Scan for the cell matching the given text and deliver its [x, y] coordinate at center. 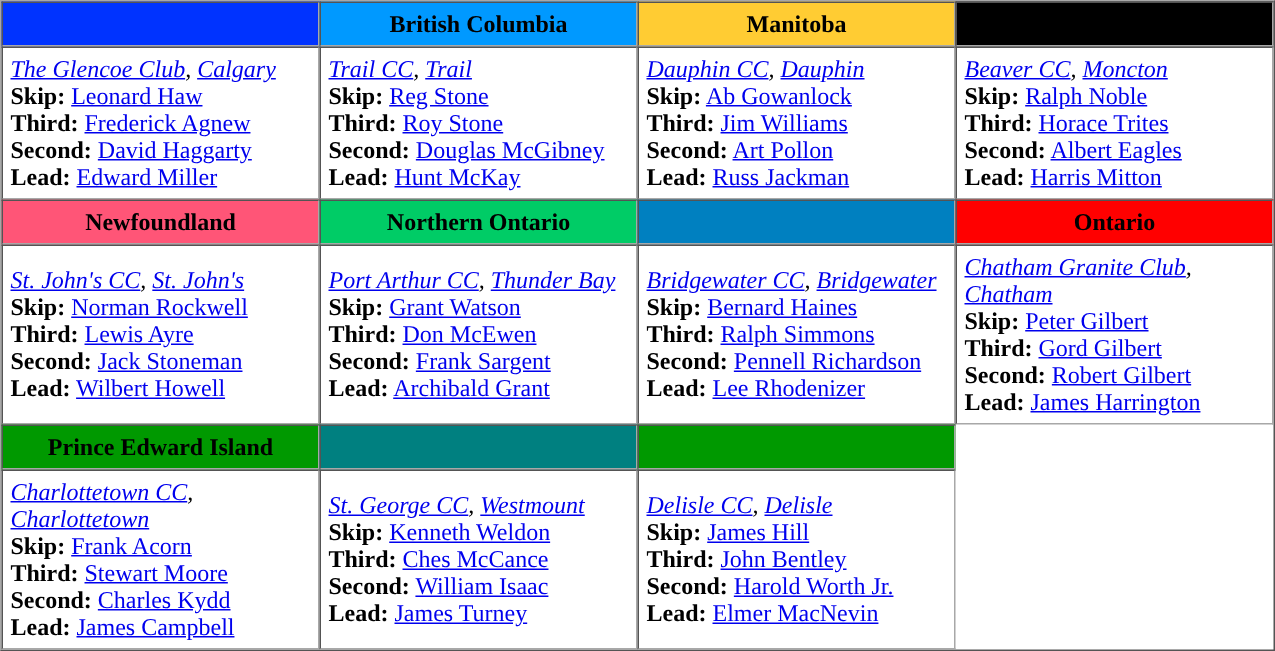
The Glencoe Club, CalgarySkip: Leonard Haw Third: Frederick Agnew Second: David Haggarty Lead: Edward Miller [161, 122]
Newfoundland [161, 222]
Ontario [1115, 222]
British Columbia [479, 24]
Prince Edward Island [161, 446]
Port Arthur CC, Thunder BaySkip: Grant Watson Third: Don McEwen Second: Frank Sargent Lead: Archibald Grant [479, 334]
Trail CC, TrailSkip: Reg Stone Third: Roy Stone Second: Douglas McGibney Lead: Hunt McKay [479, 122]
Northern Ontario [479, 222]
Delisle CC, DelisleSkip: James Hill Third: John Bentley Second: Harold Worth Jr. Lead: Elmer MacNevin [797, 560]
Beaver CC, MonctonSkip: Ralph Noble Third: Horace Trites Second: Albert Eagles Lead: Harris Mitton [1115, 122]
Chatham Granite Club, ChathamSkip: Peter Gilbert Third: Gord Gilbert Second: Robert Gilbert Lead: James Harrington [1115, 334]
Bridgewater CC, BridgewaterSkip: Bernard Haines Third: Ralph Simmons Second: Pennell Richardson Lead: Lee Rhodenizer [797, 334]
Dauphin CC, DauphinSkip: Ab Gowanlock Third: Jim Williams Second: Art Pollon Lead: Russ Jackman [797, 122]
St. John's CC, St. John'sSkip: Norman Rockwell Third: Lewis Ayre Second: Jack Stoneman Lead: Wilbert Howell [161, 334]
Manitoba [797, 24]
St. George CC, WestmountSkip: Kenneth Weldon Third: Ches McCance Second: William Isaac Lead: James Turney [479, 560]
Charlottetown CC, CharlottetownSkip: Frank Acorn Third: Stewart Moore Second: Charles Kydd Lead: James Campbell [161, 560]
